Return [x, y] of the center of cell containing provided text 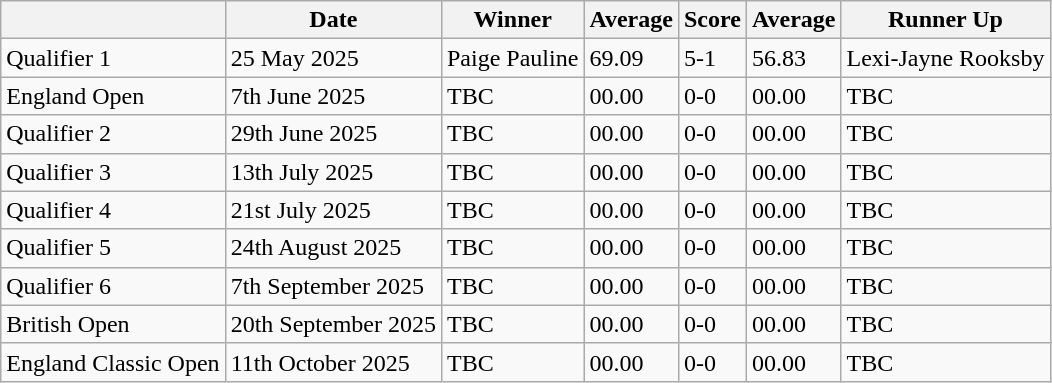
13th July 2025 [333, 172]
Score [712, 20]
24th August 2025 [333, 248]
Date [333, 20]
Qualifier 4 [113, 210]
Qualifier 3 [113, 172]
Qualifier 5 [113, 248]
England Classic Open [113, 362]
British Open [113, 324]
England Open [113, 96]
25 May 2025 [333, 58]
20th September 2025 [333, 324]
Lexi-Jayne Rooksby [946, 58]
Qualifier 2 [113, 134]
Qualifier 6 [113, 286]
7th June 2025 [333, 96]
56.83 [794, 58]
Runner Up [946, 20]
Winner [512, 20]
Paige Pauline [512, 58]
29th June 2025 [333, 134]
69.09 [632, 58]
21st July 2025 [333, 210]
5-1 [712, 58]
Qualifier 1 [113, 58]
11th October 2025 [333, 362]
7th September 2025 [333, 286]
